Detect which cell encompasses the target text, then output its (x, y) center coordinate. 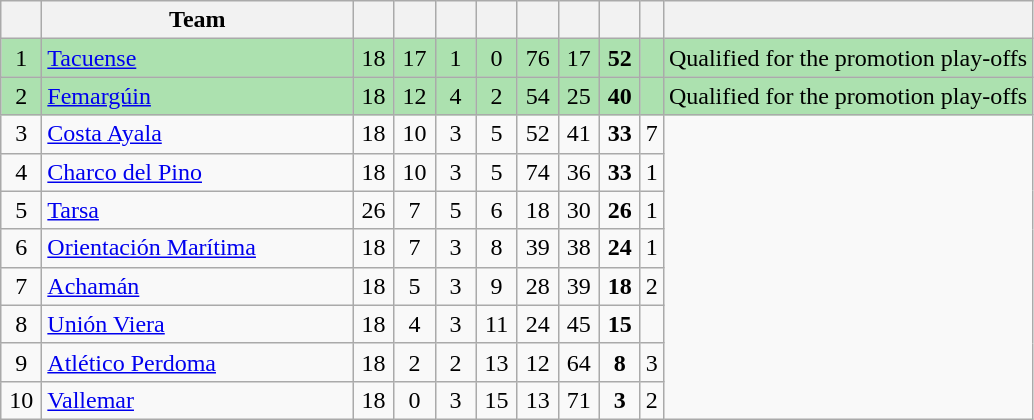
Achamán (198, 286)
Tarsa (198, 210)
28 (538, 286)
11 (496, 324)
Femargúin (198, 96)
36 (578, 172)
41 (578, 134)
Tacuense (198, 58)
Unión Viera (198, 324)
76 (538, 58)
30 (578, 210)
Charco del Pino (198, 172)
Atlético Perdoma (198, 362)
64 (578, 362)
25 (578, 96)
74 (538, 172)
40 (620, 96)
54 (538, 96)
71 (578, 400)
Vallemar (198, 400)
38 (578, 248)
Team (198, 20)
45 (578, 324)
Orientación Marítima (198, 248)
Costa Ayala (198, 134)
